Provide the [X, Y] coordinate of the cell's center where the given text is located.  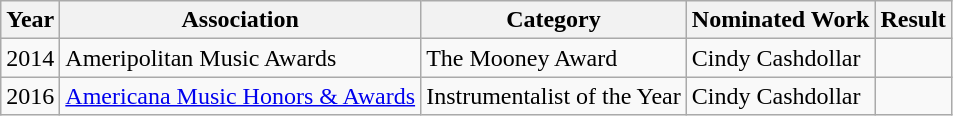
Year [30, 20]
The Mooney Award [554, 58]
Ameripolitan Music Awards [240, 58]
Americana Music Honors & Awards [240, 96]
Result [913, 20]
Category [554, 20]
Nominated Work [780, 20]
2014 [30, 58]
Association [240, 20]
Instrumentalist of the Year [554, 96]
2016 [30, 96]
